Scan for the cell matching the given text and deliver its (X, Y) coordinate at center. 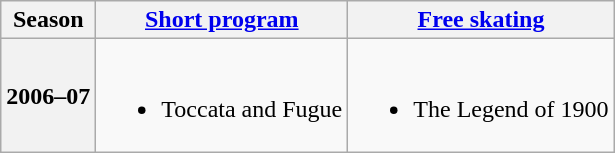
Free skating (481, 20)
Short program (222, 20)
The Legend of 1900 (481, 96)
Toccata and Fugue (222, 96)
Season (48, 20)
2006–07 (48, 96)
